From the cell containing the given text, extract its center point as [x, y] coordinate. 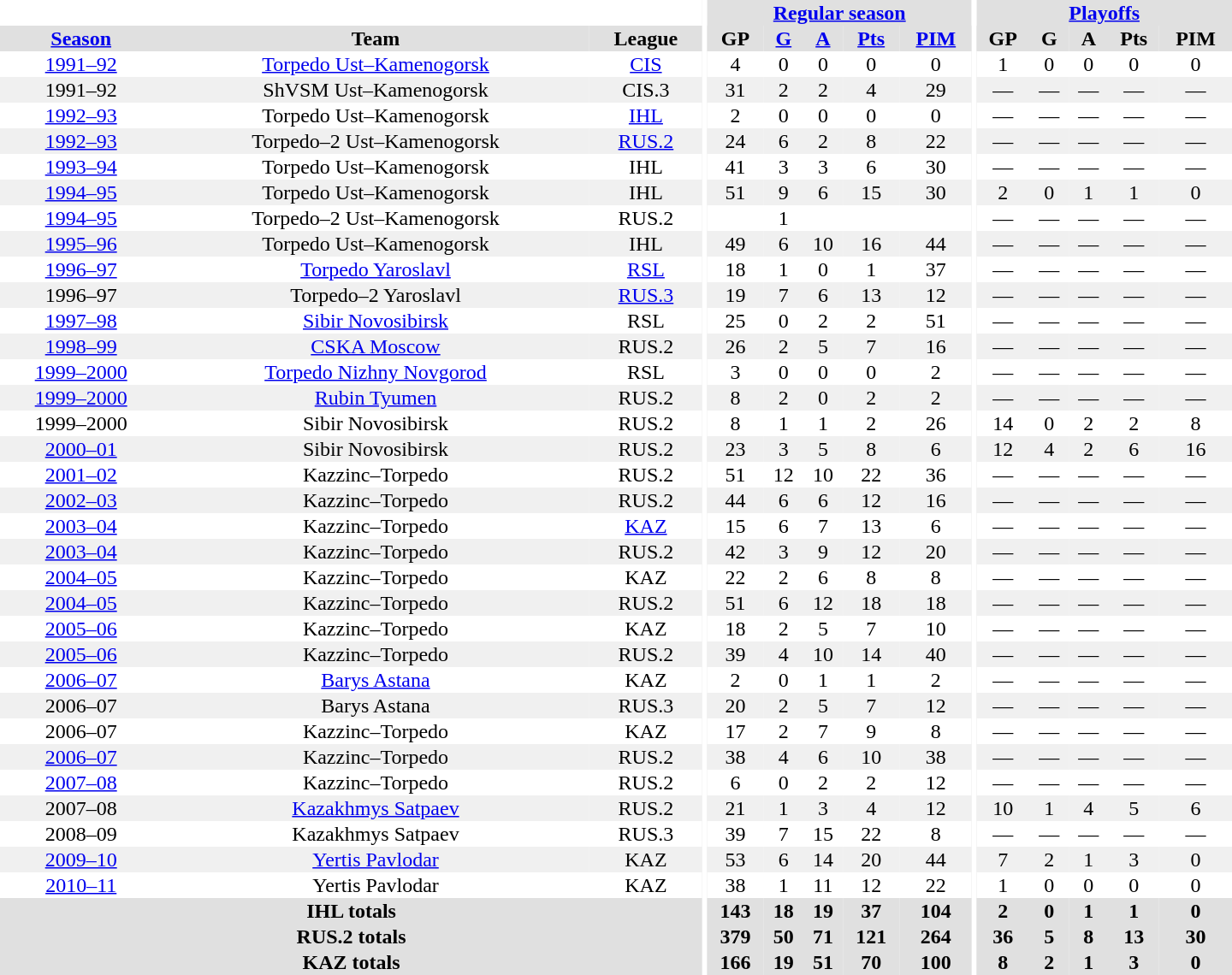
1995–96 [80, 244]
166 [736, 962]
IHL totals [351, 911]
50 [784, 937]
2001–02 [80, 475]
1993–94 [80, 167]
49 [736, 244]
Regular season [839, 13]
1997–98 [80, 321]
25 [736, 321]
2002–03 [80, 500]
Torpedo–2 Yaroslavl [375, 295]
CSKA Moscow [375, 346]
Torpedo Nizhny Novgorod [375, 372]
Torpedo Yaroslavl [375, 269]
1998–99 [80, 346]
41 [736, 167]
2010–11 [80, 885]
264 [936, 937]
17 [736, 731]
70 [871, 962]
104 [936, 911]
Season [80, 38]
71 [823, 937]
2008–09 [80, 834]
21 [736, 808]
KAZ totals [351, 962]
ShVSM Ust–Kamenogorsk [375, 90]
2009–10 [80, 860]
379 [736, 937]
RUS.2 totals [351, 937]
121 [871, 937]
31 [736, 90]
23 [736, 449]
CIS [647, 64]
42 [736, 552]
100 [936, 962]
League [647, 38]
2000–01 [80, 449]
53 [736, 860]
11 [823, 885]
143 [736, 911]
24 [736, 141]
Rubin Tyumen [375, 398]
40 [936, 654]
Playoffs [1104, 13]
Team [375, 38]
CIS.3 [647, 90]
29 [936, 90]
